Return [X, Y] of the center of cell containing provided text 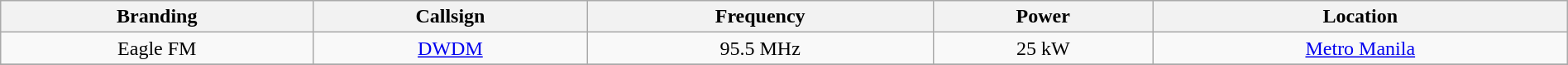
Eagle FM [157, 48]
Callsign [450, 17]
Metro Manila [1360, 48]
95.5 MHz [760, 48]
Power [1043, 17]
Location [1360, 17]
25 kW [1043, 48]
DWDM [450, 48]
Frequency [760, 17]
Branding [157, 17]
